For the text-containing cell, return its midpoint in (X, Y) coordinate format. 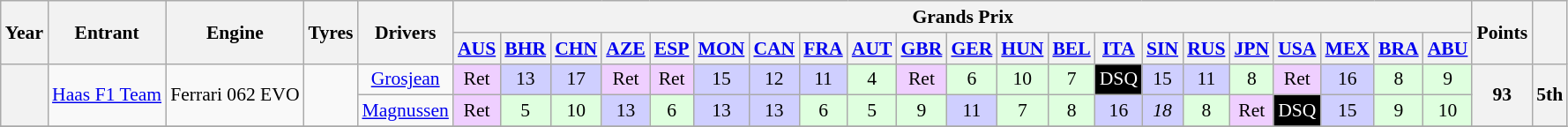
Points (1502, 32)
GER (972, 49)
93 (1502, 95)
18 (1162, 111)
CAN (774, 49)
Magnussen (405, 111)
4 (872, 79)
CHN (576, 49)
AUS (476, 49)
MEX (1348, 49)
BHR (526, 49)
GBR (921, 49)
RUS (1206, 49)
Year (25, 32)
ITA (1118, 49)
12 (774, 79)
5th (1549, 95)
SIN (1162, 49)
Grosjean (405, 79)
Drivers (405, 32)
17 (576, 79)
AZE (626, 49)
ABU (1448, 49)
AUT (872, 49)
Engine (235, 32)
Grands Prix (963, 17)
MON (721, 49)
FRA (823, 49)
USA (1296, 49)
ESP (672, 49)
HUN (1022, 49)
Entrant (107, 32)
BRA (1399, 49)
Ferrari 062 EVO (235, 95)
Haas F1 Team (107, 95)
BEL (1071, 49)
JPN (1251, 49)
Tyres (332, 32)
